Detect which cell encompasses the target text, then output its [x, y] center coordinate. 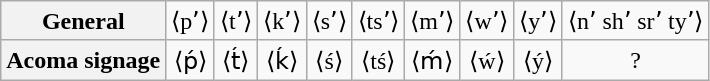
⟨tsʼ⟩ [378, 21]
⟨pʼ⟩ [190, 21]
Acoma signage [84, 60]
⟨sʼ⟩ [329, 21]
⟨ṕ⟩ [190, 60]
⟨yʼ⟩ [538, 21]
⟨tś⟩ [378, 60]
⟨ý⟩ [538, 60]
⟨wʼ⟩ [487, 21]
⟨ẃ⟩ [487, 60]
⟨ś⟩ [329, 60]
⟨t́⟩ [236, 60]
General [84, 21]
⟨kʼ⟩ [282, 21]
⟨ḿ⟩ [432, 60]
⟨nʼ shʼ srʼ tyʼ⟩ [635, 21]
⟨tʼ⟩ [236, 21]
? [635, 60]
⟨ḱ⟩ [282, 60]
⟨mʼ⟩ [432, 21]
